Output the [x, y] coordinate of the center of the cell containing the given text.  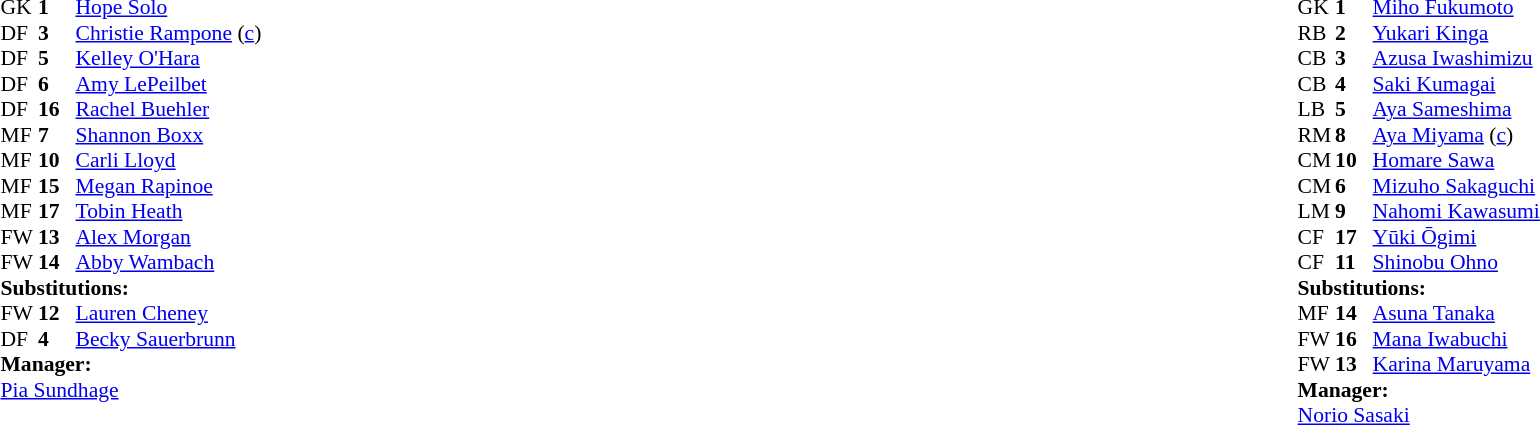
Rachel Buehler [169, 109]
RB [1317, 33]
Tobin Heath [169, 211]
Alex Morgan [169, 237]
Kelley O'Hara [169, 59]
Asuna Tanaka [1456, 313]
9 [1354, 211]
Carli Lloyd [169, 161]
Mana Iwabuchi [1456, 339]
Azusa Iwashimizu [1456, 59]
15 [57, 186]
Christie Rampone (c) [169, 33]
Saki Kumagai [1456, 84]
2 [1354, 33]
Amy LePeilbet [169, 84]
RM [1317, 135]
Yūki Ōgimi [1456, 237]
Becky Sauerbrunn [169, 339]
Shannon Boxx [169, 135]
LM [1317, 211]
8 [1354, 135]
Yukari Kinga [1456, 33]
Megan Rapinoe [169, 186]
7 [57, 135]
Aya Miyama (c) [1456, 135]
Pia Sundhage [130, 390]
LB [1317, 109]
Shinobu Ohno [1456, 263]
Aya Sameshima [1456, 109]
Lauren Cheney [169, 313]
12 [57, 313]
11 [1354, 263]
Nahomi Kawasumi [1456, 211]
Homare Sawa [1456, 161]
Mizuho Sakaguchi [1456, 186]
Abby Wambach [169, 263]
Karina Maruyama [1456, 365]
